Extract the [x, y] coordinate from the center of the cell holding the provided text.  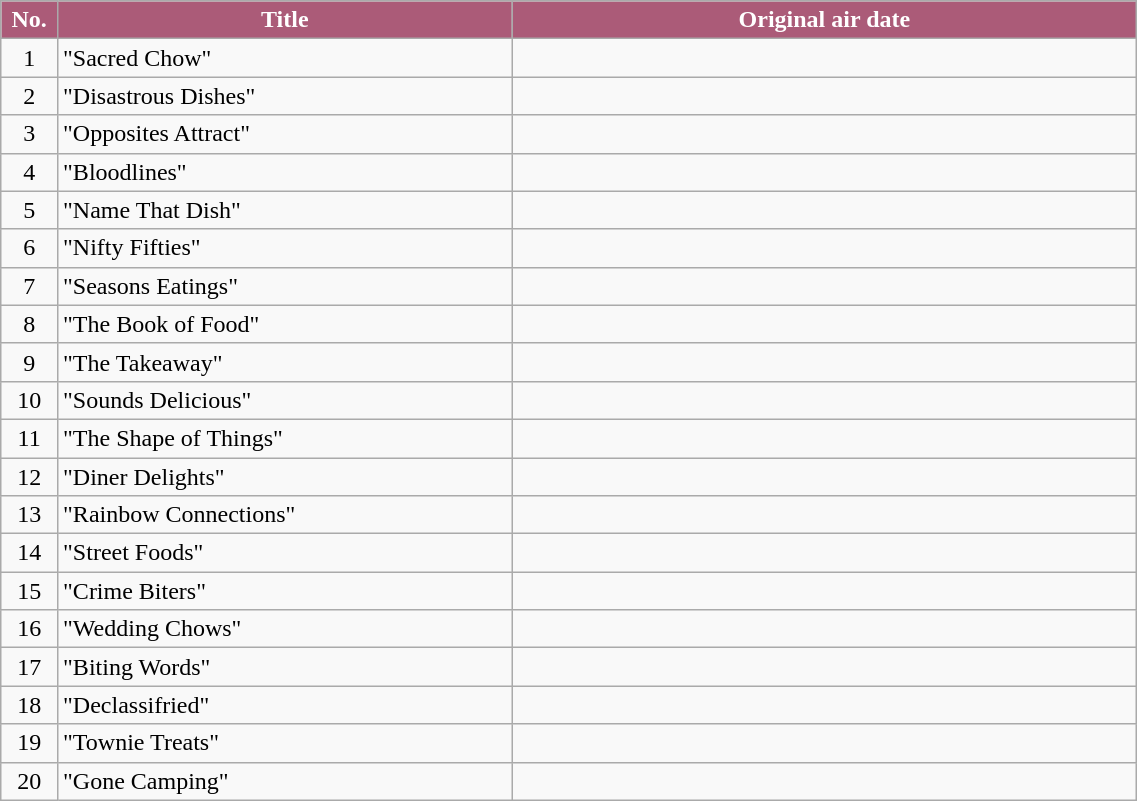
12 [30, 477]
"The Shape of Things" [285, 438]
"Bloodlines" [285, 172]
6 [30, 248]
10 [30, 400]
20 [30, 781]
3 [30, 134]
"Sacred Chow" [285, 58]
8 [30, 324]
"Declassifried" [285, 705]
4 [30, 172]
"Street Foods" [285, 553]
Original air date [824, 20]
7 [30, 286]
"The Book of Food" [285, 324]
No. [30, 20]
16 [30, 629]
Title [285, 20]
5 [30, 210]
"Townie Treats" [285, 743]
1 [30, 58]
"Sounds Delicious" [285, 400]
15 [30, 591]
"Seasons Eatings" [285, 286]
"Crime Biters" [285, 591]
17 [30, 667]
2 [30, 96]
14 [30, 553]
"Nifty Fifties" [285, 248]
"Wedding Chows" [285, 629]
"Disastrous Dishes" [285, 96]
11 [30, 438]
"Opposites Attract" [285, 134]
"Diner Delights" [285, 477]
"Biting Words" [285, 667]
"Rainbow Connections" [285, 515]
"The Takeaway" [285, 362]
"Gone Camping" [285, 781]
13 [30, 515]
19 [30, 743]
18 [30, 705]
9 [30, 362]
"Name That Dish" [285, 210]
